Provide the (x, y) coordinate of the cell's center where the given text is located.  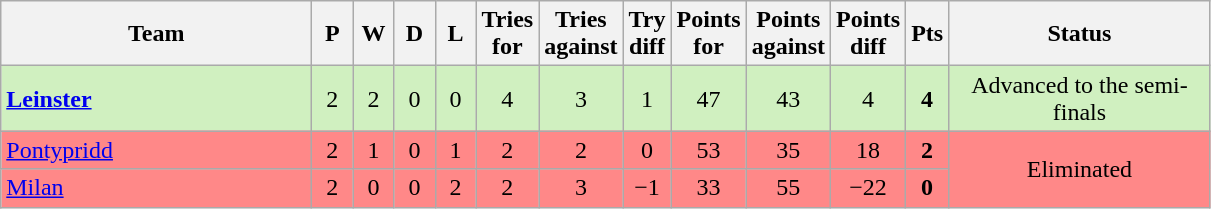
55 (788, 188)
Points diff (868, 34)
Milan (156, 188)
D (414, 34)
Try diff (647, 34)
33 (708, 188)
−22 (868, 188)
L (456, 34)
W (374, 34)
53 (708, 150)
43 (788, 98)
Points against (788, 34)
−1 (647, 188)
Leinster (156, 98)
Tries for (508, 34)
Points for (708, 34)
Pontypridd (156, 150)
Advanced to the semi-finals (1080, 98)
18 (868, 150)
Eliminated (1080, 169)
47 (708, 98)
35 (788, 150)
Team (156, 34)
Tries against (581, 34)
P (332, 34)
Pts (928, 34)
Status (1080, 34)
